Return [X, Y] of the center of cell containing provided text 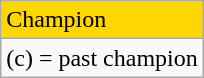
(c) = past champion [102, 58]
Champion [102, 20]
